Locate the cell with the specified text and output its [X, Y] center coordinate. 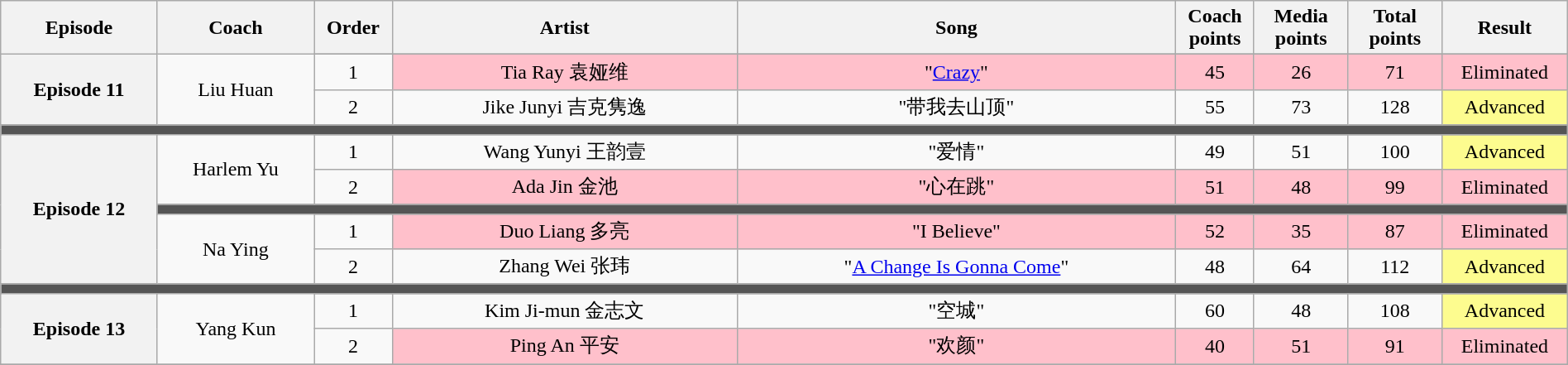
73 [1301, 108]
Duo Liang 多亮 [564, 232]
45 [1216, 73]
"空城" [956, 311]
"欢颜" [956, 346]
Coach points [1216, 28]
91 [1395, 346]
"爱情" [956, 152]
Episode [79, 28]
Ping An 平安 [564, 346]
49 [1216, 152]
Episode 12 [79, 209]
64 [1301, 267]
Harlem Yu [235, 169]
"Crazy" [956, 73]
Episode 11 [79, 89]
52 [1216, 232]
60 [1216, 311]
71 [1395, 73]
Coach [235, 28]
128 [1395, 108]
Wang Yunyi 王韵壹 [564, 152]
Tia Ray 袁娅维 [564, 73]
Na Ying [235, 248]
Order [354, 28]
26 [1301, 73]
Song [956, 28]
"I Believe" [956, 232]
100 [1395, 152]
Artist [564, 28]
87 [1395, 232]
Total points [1395, 28]
55 [1216, 108]
Zhang Wei 张玮 [564, 267]
Media points [1301, 28]
Ada Jin 金池 [564, 187]
Result [1505, 28]
Episode 13 [79, 328]
"A Change Is Gonna Come" [956, 267]
112 [1395, 267]
99 [1395, 187]
40 [1216, 346]
Jike Junyi 吉克隽逸 [564, 108]
"带我去山顶" [956, 108]
35 [1301, 232]
Liu Huan [235, 89]
"心在跳" [956, 187]
108 [1395, 311]
Yang Kun [235, 328]
Kim Ji-mun 金志文 [564, 311]
